Search for the cell housing the specified text and yield its (x, y) center coordinate. 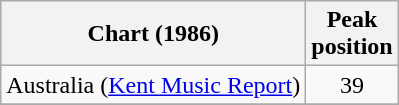
Peakposition (352, 34)
39 (352, 85)
Chart (1986) (154, 34)
Australia (Kent Music Report) (154, 85)
